Scan for the cell matching the given text and deliver its [x, y] coordinate at center. 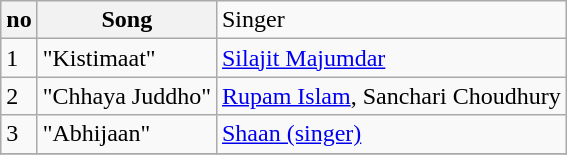
2 [19, 96]
1 [19, 58]
Silajit Majumdar [391, 58]
3 [19, 134]
Rupam Islam, Sanchari Choudhury [391, 96]
Singer [391, 20]
Song [126, 20]
"Abhijaan" [126, 134]
"Kistimaat" [126, 58]
no [19, 20]
Shaan (singer) [391, 134]
"Chhaya Juddho" [126, 96]
